Locate the cell with the specified text and output its [X, Y] center coordinate. 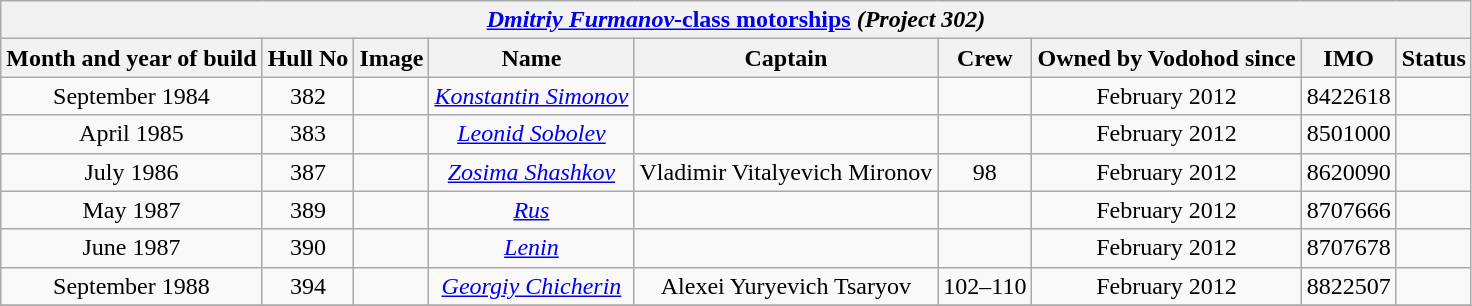
June 1987 [132, 248]
102–110 [985, 286]
Owned by Vodohod since [1166, 58]
Dmitriy Furmanov-class motorships (Project 302) [736, 20]
8620090 [1348, 172]
8822507 [1348, 286]
387 [308, 172]
July 1986 [132, 172]
Image [392, 58]
Crew [985, 58]
Status [1434, 58]
8501000 [1348, 134]
382 [308, 96]
Leonid Sobolev [532, 134]
Hull No [308, 58]
8707678 [1348, 248]
Rus [532, 210]
IMO [1348, 58]
September 1984 [132, 96]
September 1988 [132, 286]
390 [308, 248]
Captain [786, 58]
April 1985 [132, 134]
Name [532, 58]
Vladimir Vitalyevich Mironov [786, 172]
8707666 [1348, 210]
Month and year of build [132, 58]
98 [985, 172]
Alexei Yuryevich Tsaryov [786, 286]
May 1987 [132, 210]
Lenin [532, 248]
Konstantin Simonov [532, 96]
389 [308, 210]
8422618 [1348, 96]
394 [308, 286]
383 [308, 134]
Georgiy Chicherin [532, 286]
Zosima Shashkov [532, 172]
